Return [X, Y] of the center of cell containing provided text 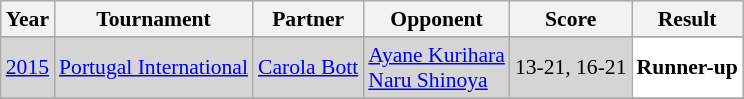
Score [571, 19]
Portugal International [154, 68]
2015 [28, 68]
Partner [308, 19]
Year [28, 19]
13-21, 16-21 [571, 68]
Carola Bott [308, 68]
Result [688, 19]
Runner-up [688, 68]
Tournament [154, 19]
Opponent [436, 19]
Ayane Kurihara Naru Shinoya [436, 68]
